Search for the cell housing the specified text and yield its [X, Y] center coordinate. 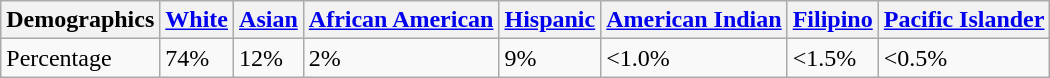
<1.5% [832, 58]
Pacific Islander [964, 20]
American Indian [694, 20]
White [197, 20]
2% [401, 58]
<1.0% [694, 58]
74% [197, 58]
12% [269, 58]
Filipino [832, 20]
African American [401, 20]
Demographics [80, 20]
<0.5% [964, 58]
Asian [269, 20]
9% [550, 58]
Hispanic [550, 20]
Percentage [80, 58]
